Pinpoint the cell where the given text exists, returning its (x, y) midpoint coordinate. 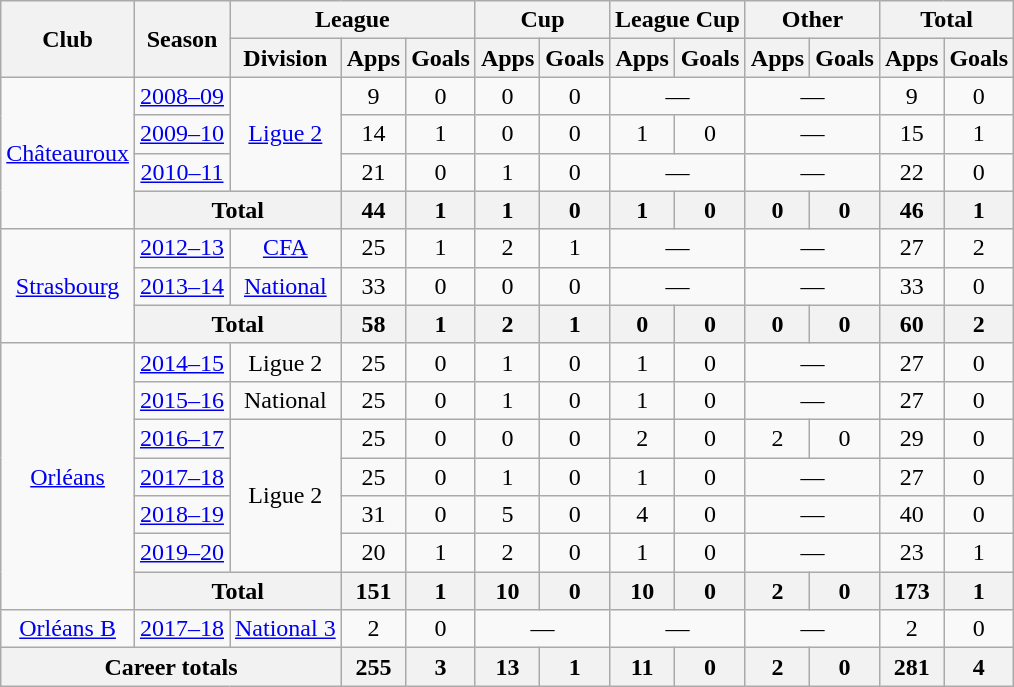
Season (182, 39)
Orléans (68, 476)
5 (507, 515)
21 (373, 172)
58 (373, 324)
2014–15 (182, 362)
23 (911, 553)
2008–09 (182, 96)
National 3 (286, 629)
Career totals (171, 667)
2018–19 (182, 515)
15 (911, 134)
2016–17 (182, 438)
Châteauroux (68, 153)
22 (911, 172)
Division (286, 58)
3 (441, 667)
League (353, 20)
Cup (542, 20)
255 (373, 667)
11 (642, 667)
Strasbourg (68, 286)
2015–16 (182, 400)
Other (812, 20)
13 (507, 667)
CFA (286, 248)
2009–10 (182, 134)
31 (373, 515)
29 (911, 438)
151 (373, 591)
44 (373, 210)
2013–14 (182, 286)
40 (911, 515)
173 (911, 591)
281 (911, 667)
20 (373, 553)
2010–11 (182, 172)
League Cup (678, 20)
2012–13 (182, 248)
60 (911, 324)
Orléans B (68, 629)
46 (911, 210)
Club (68, 39)
14 (373, 134)
2019–20 (182, 553)
